Scan for the cell matching the given text and deliver its (X, Y) coordinate at center. 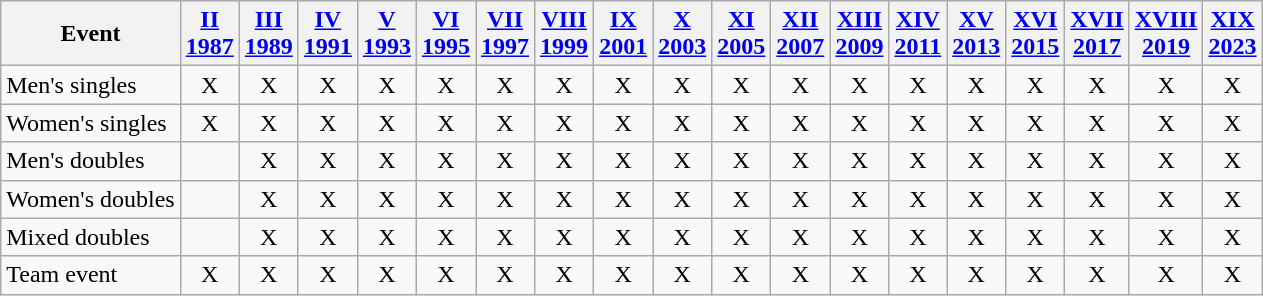
Mixed doubles (90, 237)
Team event (90, 275)
III1989 (268, 34)
IX 2001 (624, 34)
XIII 2009 (860, 34)
XV2013 (976, 34)
IV1991 (328, 34)
XIV 2011 (918, 34)
Event (90, 34)
Women's singles (90, 123)
X 2003 (682, 34)
VI1995 (446, 34)
Men's doubles (90, 161)
XVI 2015 (1036, 34)
Women's doubles (90, 199)
VII1997 (506, 34)
Men's singles (90, 85)
V1993 (386, 34)
XI 2005 (742, 34)
XVII 2017 (1097, 34)
II1987 (210, 34)
XVIII 2019 (1166, 34)
XIX 2023 (1232, 34)
XII 2007 (800, 34)
VIII 1999 (564, 34)
